For the text-containing cell, return its midpoint in [X, Y] coordinate format. 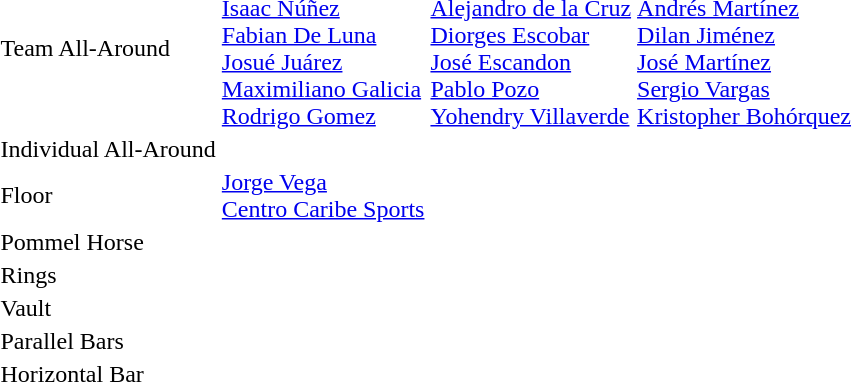
Jorge VegaCentro Caribe Sports [323, 196]
